Locate the cell with the specified text and output its (x, y) center coordinate. 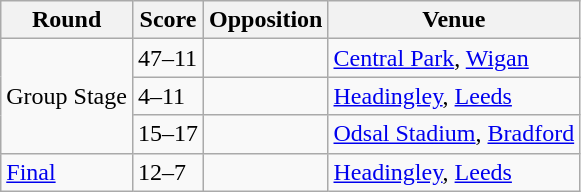
47–11 (168, 58)
Group Stage (67, 96)
4–11 (168, 96)
Opposition (266, 20)
Central Park, Wigan (454, 58)
Score (168, 20)
12–7 (168, 172)
Final (67, 172)
Odsal Stadium, Bradford (454, 134)
Venue (454, 20)
Round (67, 20)
15–17 (168, 134)
